Identify which cell holds the provided text, then report its [X, Y] central coordinate. 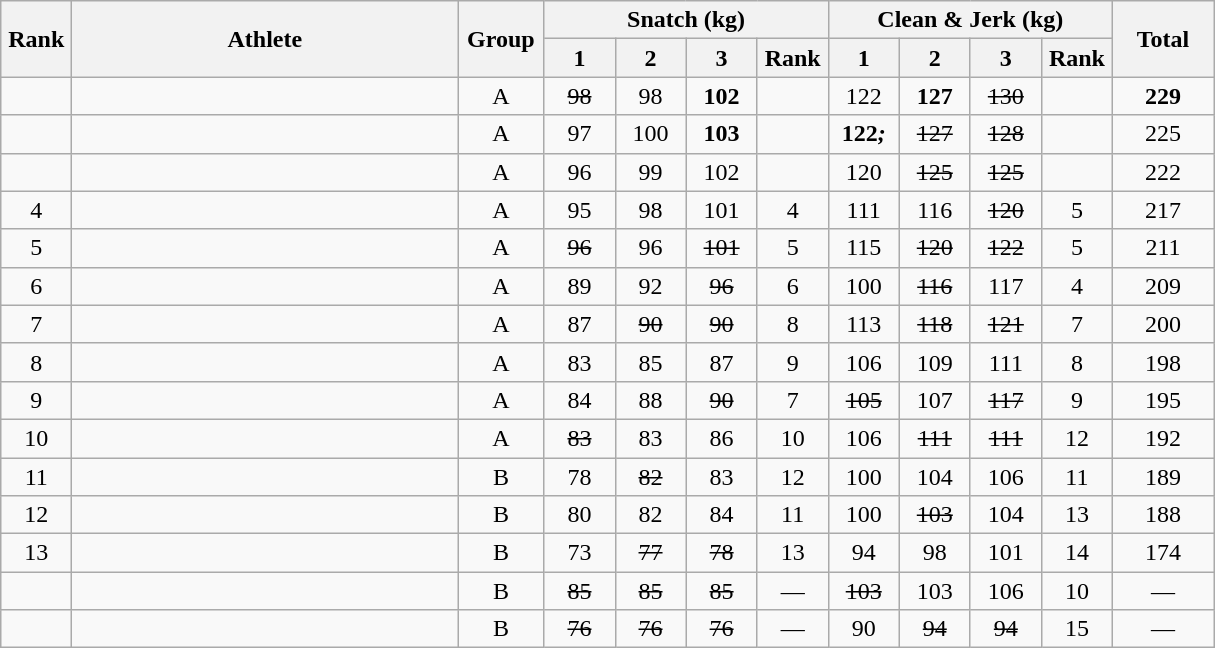
225 [1162, 134]
128 [1006, 134]
107 [934, 400]
121 [1006, 324]
Clean & Jerk (kg) [970, 20]
80 [580, 515]
15 [1076, 629]
113 [864, 324]
89 [580, 286]
174 [1162, 553]
Group [501, 39]
99 [650, 172]
105 [864, 400]
200 [1162, 324]
217 [1162, 210]
92 [650, 286]
109 [934, 362]
198 [1162, 362]
73 [580, 553]
195 [1162, 400]
Athlete [265, 39]
130 [1006, 96]
211 [1162, 248]
Total [1162, 39]
188 [1162, 515]
86 [722, 438]
118 [934, 324]
97 [580, 134]
229 [1162, 96]
189 [1162, 477]
77 [650, 553]
88 [650, 400]
Snatch (kg) [686, 20]
95 [580, 210]
122; [864, 134]
209 [1162, 286]
222 [1162, 172]
192 [1162, 438]
14 [1076, 553]
115 [864, 248]
